For the text-containing cell, return its midpoint in [X, Y] coordinate format. 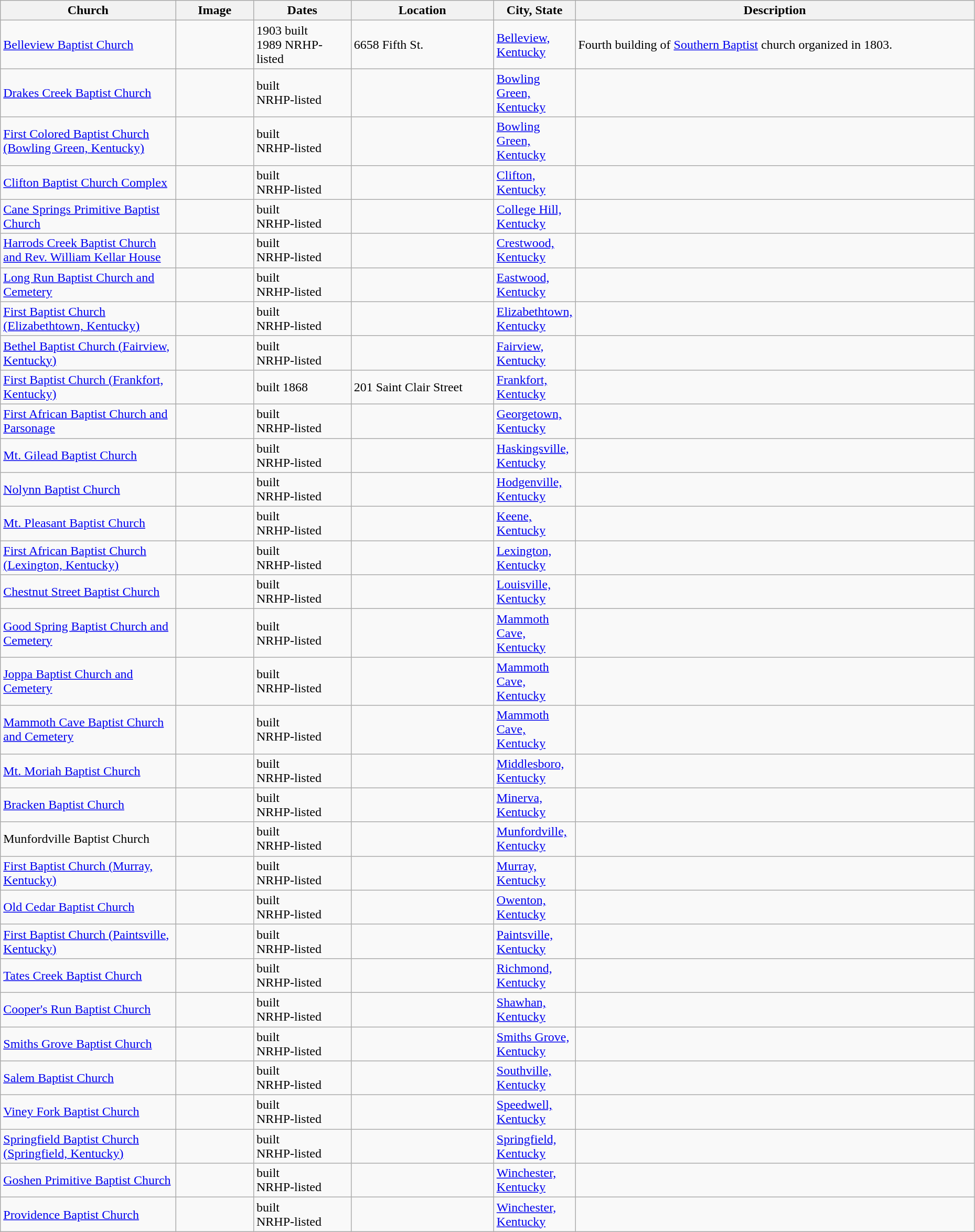
Eastwood, Kentucky [534, 284]
Goshen Primitive Baptist Church [88, 1180]
College Hill, Kentucky [534, 216]
Springfield Baptist Church (Springfield, Kentucky) [88, 1147]
Speedwell, Kentucky [534, 1112]
Shawhan, Kentucky [534, 1009]
Georgetown, Kentucky [534, 421]
Chestnut Street Baptist Church [88, 592]
First Baptist Church (Murray, Kentucky) [88, 873]
Long Run Baptist Church and Cemetery [88, 284]
Joppa Baptist Church and Cemetery [88, 681]
Harrods Creek Baptist Church and Rev. William Kellar House [88, 251]
First Baptist Church (Elizabethtown, Kentucky) [88, 319]
Haskingsville, Kentucky [534, 455]
Bethel Baptist Church (Fairview, Kentucky) [88, 352]
Good Spring Baptist Church and Cemetery [88, 633]
Mt. Moriah Baptist Church [88, 771]
Munfordville Baptist Church [88, 839]
Tates Creek Baptist Church [88, 976]
Hodgenville, Kentucky [534, 490]
Fairview, Kentucky [534, 352]
Mt. Gilead Baptist Church [88, 455]
First Baptist Church (Frankfort, Kentucky) [88, 387]
Image [215, 10]
Description [775, 10]
Mammoth Cave Baptist Church and Cemetery [88, 730]
Fourth building of Southern Baptist church organized in 1803. [775, 45]
6658 Fifth St. [422, 45]
Louisville, Kentucky [534, 592]
1903 built1989 NRHP-listed [302, 45]
First Colored Baptist Church (Bowling Green, Kentucky) [88, 141]
Munfordville, Kentucky [534, 839]
Springfield, Kentucky [534, 1147]
Frankfort, Kentucky [534, 387]
Richmond, Kentucky [534, 976]
Salem Baptist Church [88, 1078]
Dates [302, 10]
Location [422, 10]
Cooper's Run Baptist Church [88, 1009]
City, State [534, 10]
Cane Springs Primitive Baptist Church [88, 216]
Clifton Baptist Church Complex [88, 183]
Old Cedar Baptist Church [88, 907]
Belleview Baptist Church [88, 45]
Mt. Pleasant Baptist Church [88, 523]
Keene, Kentucky [534, 523]
Drakes Creek Baptist Church [88, 93]
Southville, Kentucky [534, 1078]
First African Baptist Church and Parsonage [88, 421]
Murray, Kentucky [534, 873]
201 Saint Clair Street [422, 387]
Owenton, Kentucky [534, 907]
Belleview, Kentucky [534, 45]
built 1868 [302, 387]
Crestwood, Kentucky [534, 251]
Lexington, Kentucky [534, 558]
Viney Fork Baptist Church [88, 1112]
Smiths Grove Baptist Church [88, 1044]
Paintsville, Kentucky [534, 941]
Bracken Baptist Church [88, 805]
Elizabethtown, Kentucky [534, 319]
Church [88, 10]
First African Baptist Church (Lexington, Kentucky) [88, 558]
First Baptist Church (Paintsville, Kentucky) [88, 941]
Clifton, Kentucky [534, 183]
Nolynn Baptist Church [88, 490]
Smiths Grove, Kentucky [534, 1044]
Providence Baptist Church [88, 1215]
Middlesboro, Kentucky [534, 771]
Minerva, Kentucky [534, 805]
